Determine the (X, Y) coordinate at the center of the cell enclosing the given text.  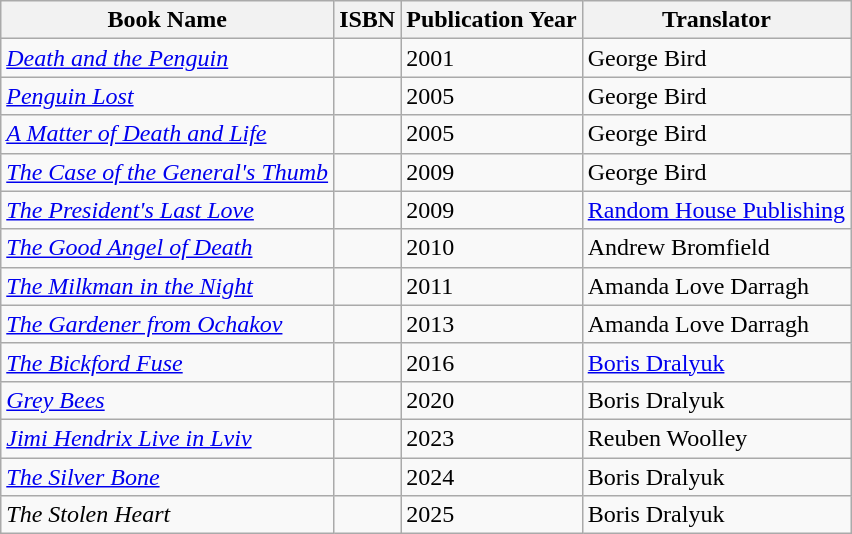
The Bickford Fuse (168, 362)
2023 (492, 438)
Penguin Lost (168, 96)
The Good Angel of Death (168, 248)
The Case of the General's Thumb (168, 172)
Andrew Bromfield (716, 248)
The Stolen Heart (168, 515)
Publication Year (492, 20)
Grey Bees (168, 400)
2024 (492, 477)
2001 (492, 58)
Random House Publishing (716, 210)
2011 (492, 286)
2013 (492, 324)
The President's Last Love (168, 210)
The Milkman in the Night (168, 286)
A Matter of Death and Life (168, 134)
2020 (492, 400)
2025 (492, 515)
The Gardener from Ochakov (168, 324)
Translator (716, 20)
Jimi Hendrix Live in Lviv (168, 438)
Reuben Woolley (716, 438)
2010 (492, 248)
The Silver Bone (168, 477)
ISBN (368, 20)
Book Name (168, 20)
Death and the Penguin (168, 58)
2016 (492, 362)
